Output the [X, Y] coordinate of the center of the cell containing the given text.  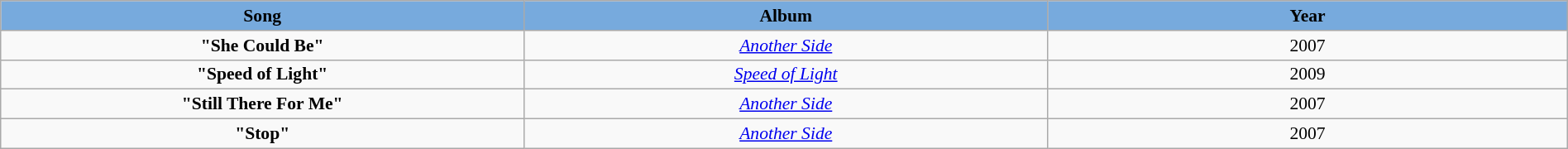
"Still There For Me" [263, 104]
"Speed of Light" [263, 74]
"Stop" [263, 133]
Song [263, 16]
Year [1307, 16]
Speed of Light [786, 74]
Album [786, 16]
"She Could Be" [263, 45]
2009 [1307, 74]
